Extract the (X, Y) coordinate from the center of the cell holding the provided text.  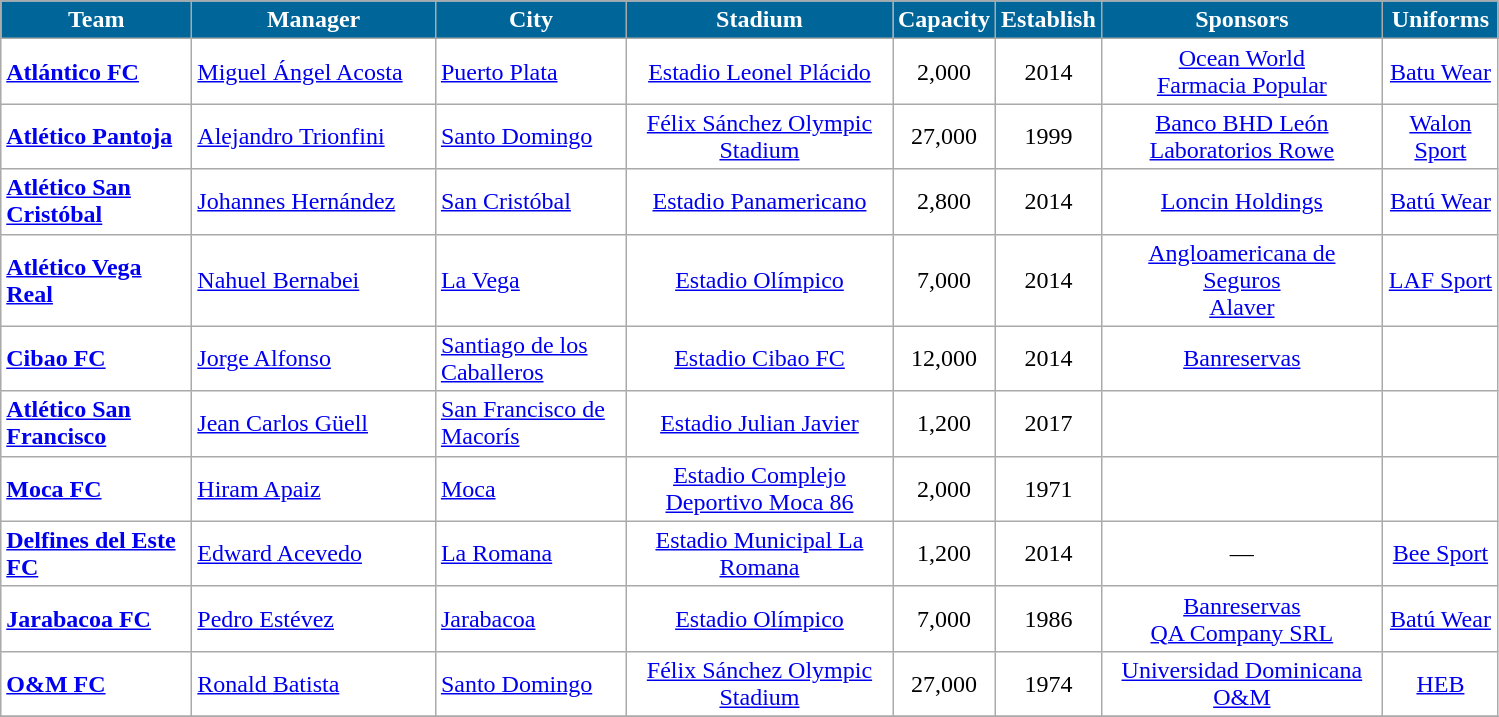
San Cristóbal (530, 202)
Uniforms (1440, 20)
Santiago de los Caballeros (530, 358)
Bee Sport (1440, 554)
— (1242, 554)
Estadio Cibao FC (759, 358)
Estadio Julian Javier (759, 424)
Atlético San Cristóbal (96, 202)
Estadio Complejo Deportivo Moca 86 (759, 488)
Hiram Apaiz (314, 488)
Banco BHD León Laboratorios Rowe (1242, 136)
Cibao FC (96, 358)
Alejandro Trionfini (314, 136)
Universidad Dominicana O&M (1242, 684)
San Francisco de Macorís (530, 424)
Nahuel Bernabei (314, 280)
Loncin Holdings (1242, 202)
1999 (1049, 136)
La Vega (530, 280)
Pedro Estévez (314, 618)
Estadio Municipal La Romana (759, 554)
Atlético Pantoja (96, 136)
Jean Carlos Güell (314, 424)
O&M FC (96, 684)
Estadio Leonel Plácido (759, 72)
LAF Sport (1440, 280)
Ronald Batista (314, 684)
Puerto Plata (530, 72)
Delfines del Este FC (96, 554)
Ocean World Farmacia Popular (1242, 72)
La Romana (530, 554)
Moca (530, 488)
Manager (314, 20)
1971 (1049, 488)
City (530, 20)
Angloamericana de Seguros Alaver (1242, 280)
Johannes Hernández (314, 202)
Batu Wear (1440, 72)
Team (96, 20)
Atlético Vega Real (96, 280)
Sponsors (1242, 20)
Banreservas (1242, 358)
2,800 (944, 202)
Moca FC (96, 488)
Atlético San Francisco (96, 424)
Atlántico FC (96, 72)
HEB (1440, 684)
Edward Acevedo (314, 554)
Jarabacoa FC (96, 618)
Establish (1049, 20)
Walon Sport (1440, 136)
2017 (1049, 424)
Stadium (759, 20)
Capacity (944, 20)
Estadio Panamericano (759, 202)
Jorge Alfonso (314, 358)
1974 (1049, 684)
Jarabacoa (530, 618)
Miguel Ángel Acosta (314, 72)
12,000 (944, 358)
1986 (1049, 618)
Banreservas QA Company SRL (1242, 618)
